Pinpoint the cell where the given text exists, returning its (X, Y) midpoint coordinate. 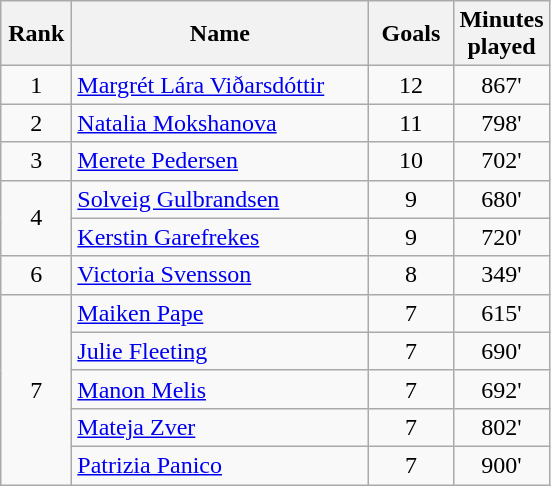
Manon Melis (220, 389)
Rank (36, 34)
1 (36, 85)
Solveig Gulbrandsen (220, 199)
2 (36, 123)
3 (36, 161)
Goals (411, 34)
692' (502, 389)
4 (36, 218)
Margrét Lára Viðarsdóttir (220, 85)
6 (36, 275)
Maiken Pape (220, 313)
Natalia Mokshanova (220, 123)
680' (502, 199)
Merete Pedersen (220, 161)
702' (502, 161)
690' (502, 351)
Victoria Svensson (220, 275)
Minutes played (502, 34)
798' (502, 123)
802' (502, 427)
Kerstin Garefrekes (220, 237)
900' (502, 465)
Patrizia Panico (220, 465)
8 (411, 275)
867' (502, 85)
615' (502, 313)
11 (411, 123)
Julie Fleeting (220, 351)
Name (220, 34)
12 (411, 85)
720' (502, 237)
10 (411, 161)
Mateja Zver (220, 427)
349' (502, 275)
